For the text-containing cell, return its midpoint in (X, Y) coordinate format. 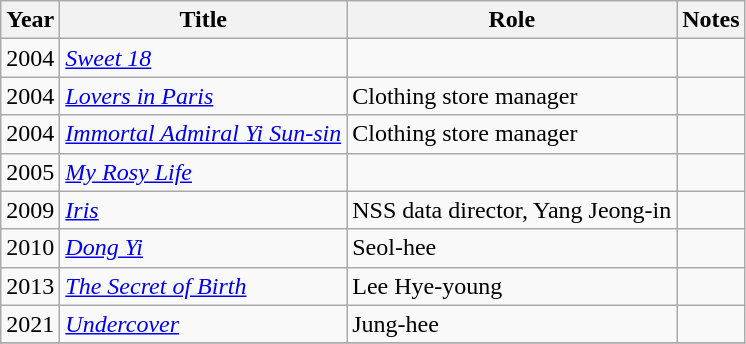
Year (30, 20)
NSS data director, Yang Jeong-in (512, 210)
Undercover (204, 324)
The Secret of Birth (204, 286)
2013 (30, 286)
Notes (711, 20)
Iris (204, 210)
Seol-hee (512, 248)
2009 (30, 210)
Role (512, 20)
Lee Hye-young (512, 286)
2010 (30, 248)
Immortal Admiral Yi Sun-sin (204, 134)
My Rosy Life (204, 172)
Title (204, 20)
Lovers in Paris (204, 96)
2021 (30, 324)
Sweet 18 (204, 58)
Dong Yi (204, 248)
Jung-hee (512, 324)
2005 (30, 172)
